Pinpoint the cell where the given text exists, returning its [X, Y] midpoint coordinate. 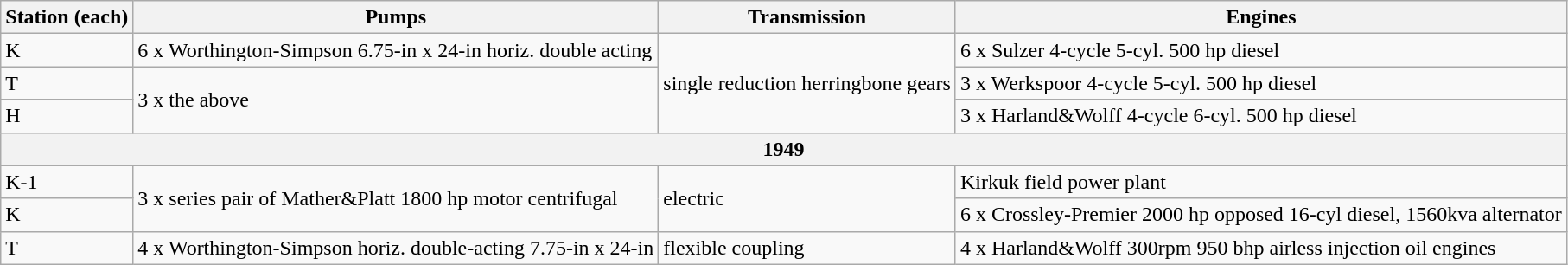
Transmission [807, 17]
electric [807, 198]
6 x Worthington-Simpson 6.75-in x 24-in horiz. double acting [396, 50]
Kirkuk field power plant [1260, 182]
H [67, 116]
K-1 [67, 182]
4 x Harland&Wolff 300rpm 950 bhp airless injection oil engines [1260, 248]
Pumps [396, 17]
3 x the above [396, 100]
single reduction herringbone gears [807, 83]
3 x series pair of Mather&Platt 1800 hp motor centrifugal [396, 198]
6 x Sulzer 4-cycle 5-cyl. 500 hp diesel [1260, 50]
Engines [1260, 17]
Station (each) [67, 17]
flexible coupling [807, 248]
1949 [784, 149]
6 x Crossley-Premier 2000 hp opposed 16-cyl diesel, 1560kva alternator [1260, 215]
3 x Harland&Wolff 4-cycle 6-cyl. 500 hp diesel [1260, 116]
4 x Worthington-Simpson horiz. double-acting 7.75-in x 24-in [396, 248]
3 x Werkspoor 4-cycle 5-cyl. 500 hp diesel [1260, 83]
